Pinpoint the cell where the given text exists, returning its (X, Y) midpoint coordinate. 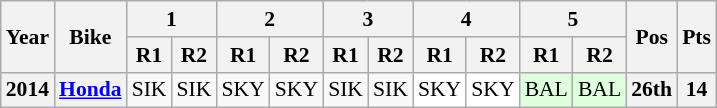
1 (172, 19)
Pos (652, 36)
3 (368, 19)
5 (574, 19)
14 (696, 90)
Bike (90, 36)
4 (466, 19)
2014 (28, 90)
Honda (90, 90)
2 (270, 19)
Pts (696, 36)
Year (28, 36)
26th (652, 90)
